Determine the [X, Y] coordinate at the center of the cell enclosing the given text.  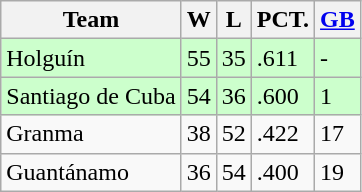
- [338, 58]
Guantánamo [91, 172]
19 [338, 172]
W [198, 20]
L [234, 20]
Holguín [91, 58]
38 [198, 134]
52 [234, 134]
17 [338, 134]
Team [91, 20]
.611 [282, 58]
1 [338, 96]
55 [198, 58]
Santiago de Cuba [91, 96]
GB [338, 20]
PCT. [282, 20]
.600 [282, 96]
Granma [91, 134]
.422 [282, 134]
35 [234, 58]
.400 [282, 172]
